Identify which cell holds the provided text, then report its (X, Y) central coordinate. 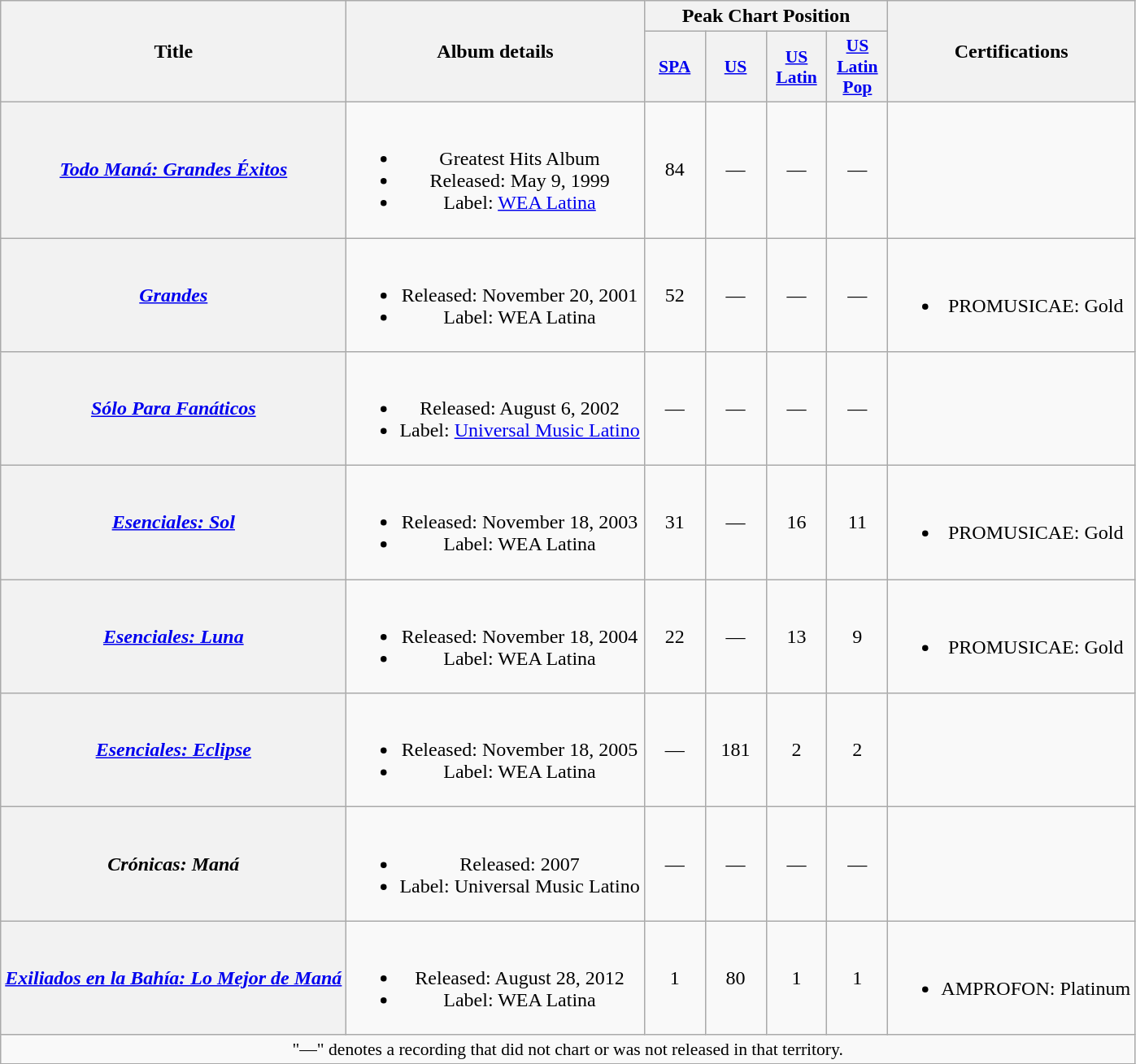
Released: November 20, 2001Label: WEA Latina (495, 294)
Released: November 18, 2004Label: WEA Latina (495, 636)
181 (735, 750)
52 (675, 294)
Released: August 28, 2012Label: WEA Latina (495, 978)
Peak Chart Position (766, 16)
22 (675, 636)
84 (675, 169)
Released: 2007Label: Universal Music Latino (495, 864)
USLatin Pop (857, 67)
80 (735, 978)
"—" denotes a recording that did not chart or was not released in that territory. (568, 1049)
Exiliados en la Bahía: Lo Mejor de Maná (174, 978)
Crónicas: Maná (174, 864)
US (735, 67)
Esenciales: Eclipse (174, 750)
Title (174, 52)
Released: November 18, 2005Label: WEA Latina (495, 750)
Esenciales: Sol (174, 523)
Certifications (1012, 52)
SPA (675, 67)
Esenciales: Luna (174, 636)
Greatest Hits AlbumReleased: May 9, 1999Label: WEA Latina (495, 169)
9 (857, 636)
13 (797, 636)
Grandes (174, 294)
Sólo Para Fanáticos (174, 409)
11 (857, 523)
Todo Maná: Grandes Éxitos (174, 169)
16 (797, 523)
USLatin (797, 67)
AMPROFON: Platinum (1012, 978)
Album details (495, 52)
Released: November 18, 2003Label: WEA Latina (495, 523)
31 (675, 523)
Released: August 6, 2002Label: Universal Music Latino (495, 409)
